Pinpoint the cell where the given text exists, returning its (x, y) midpoint coordinate. 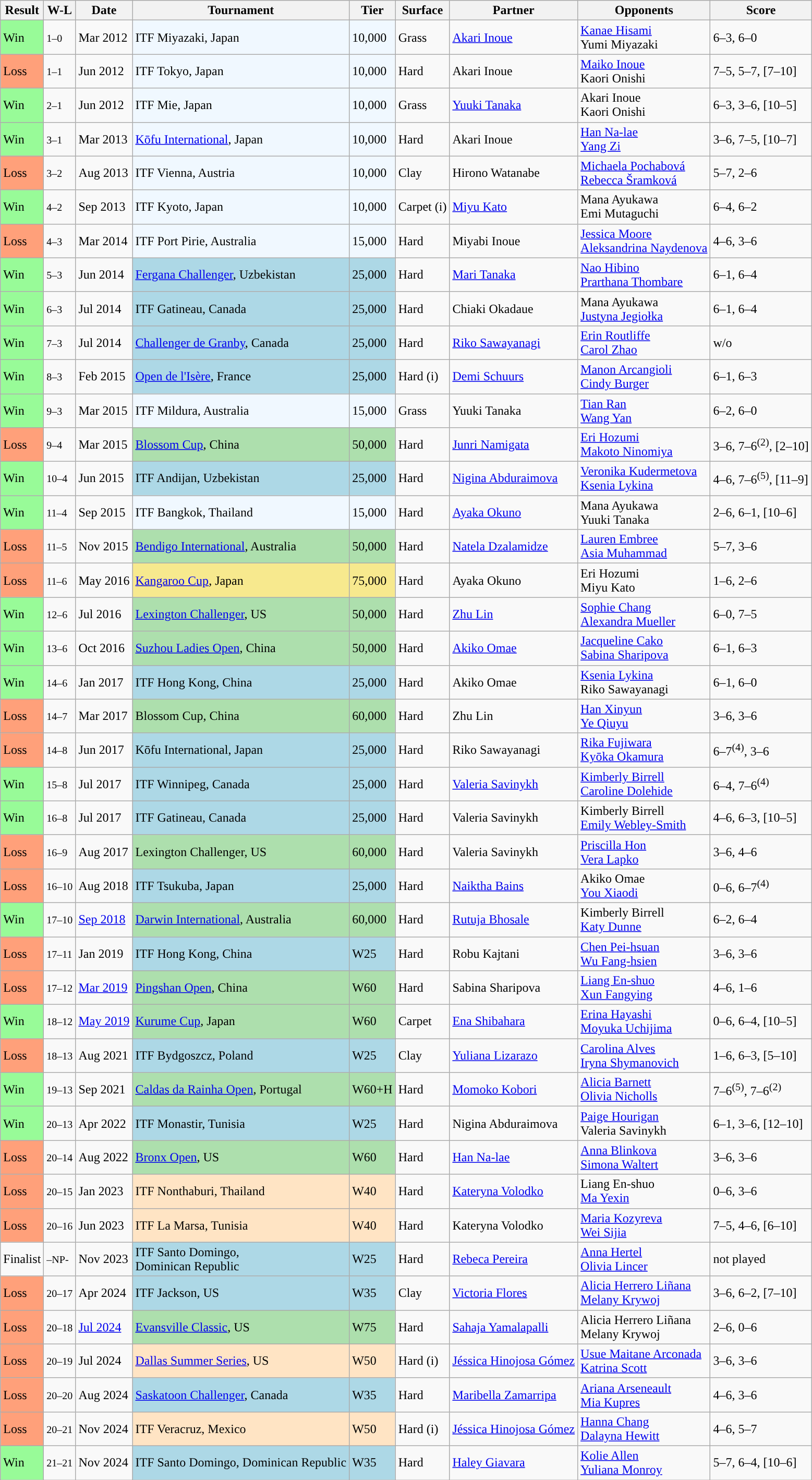
Momoko Kobori (514, 1089)
Aug 2017 (104, 851)
Usue Maitane Arconada Katrina Scott (644, 1361)
1–0 (59, 38)
6–1, 3–6, [12–10] (761, 1124)
ITF Vienna, Austria (241, 173)
Surface (422, 10)
ITF Winnipeg, Canada (241, 784)
Liang En-shuo Xun Fangying (644, 988)
Sep 2021 (104, 1089)
Kimberly Birrell Emily Webley-Smith (644, 818)
Maribella Zamarripa (514, 1395)
Fergana Challenger, Uzbekistan (241, 274)
Haley Giavara (514, 1463)
6–0, 7–5 (761, 615)
ITF Kyoto, Japan (241, 207)
Rebeca Pereira (514, 1259)
Sophie Chang Alexandra Mueller (644, 615)
Aug 2013 (104, 173)
11–4 (59, 512)
Tian Ran Wang Yan (644, 410)
W75 (372, 1327)
19–13 (59, 1089)
Anna Blinkova Simona Waltert (644, 1157)
Ariana Arseneault Mia Kupres (644, 1395)
6–3, 3–6, [10–5] (761, 105)
Eri Hozumi Miyu Kato (644, 580)
Partner (514, 10)
Manon Arcangioli Cindy Burger (644, 377)
Nao Hibino Prarthana Thombare (644, 274)
Bronx Open, US (241, 1157)
7–5, 5–7, [7–10] (761, 71)
May 2019 (104, 1021)
1–1 (59, 71)
Maiko Inoue Kaori Onishi (644, 71)
Akiko Omae You Xiaodi (644, 886)
Saskatoon Challenger, Canada (241, 1395)
6–2, 6–0 (761, 410)
4–6, 7–6(5), [11–9] (761, 479)
4–2 (59, 207)
3–2 (59, 173)
Evansville Classic, US (241, 1327)
Finalist (22, 1259)
Carpet (422, 1021)
20–16 (59, 1225)
Miyu Kato (514, 207)
Han Na-lae (514, 1157)
ITF Andijan, Uzbekistan (241, 479)
Anna Hertel Olivia Lincer (644, 1259)
Apr 2024 (104, 1293)
Oct 2016 (104, 648)
20–15 (59, 1192)
18–12 (59, 1021)
ITF Port Pirie, Australia (241, 241)
Mana Ayukawa Yuuki Tanaka (644, 512)
ITF Veracruz, Mexico (241, 1428)
Priscilla Hon Vera Lapko (644, 851)
Bendigo International, Australia (241, 547)
Veronika Kudermetova Ksenia Lykina (644, 479)
Opponents (644, 10)
ITF Tsukuba, Japan (241, 886)
ITF Miyazaki, Japan (241, 38)
Aug 2024 (104, 1395)
Mar 2019 (104, 988)
16–8 (59, 818)
Mar 2017 (104, 716)
0–6, 6–7(4) (761, 886)
9–4 (59, 444)
Carpet (i) (422, 207)
16–9 (59, 851)
Sep 2015 (104, 512)
Aug 2022 (104, 1157)
Kangaroo Cup, Japan (241, 580)
Feb 2015 (104, 377)
Han Na-lae Yang Zi (644, 139)
ITF Bydgoszcz, Poland (241, 1056)
May 2016 (104, 580)
Chiaki Okadaue (514, 309)
3–6, 7–6(2), [2–10] (761, 444)
Mana Ayukawa Justyna Jegiołka (644, 309)
3–6, 7–5, [10–7] (761, 139)
Victoria Flores (514, 1293)
Michaela Pochabová Rebecca Šramková (644, 173)
Jul 2016 (104, 615)
ITF Mildura, Australia (241, 410)
14–7 (59, 716)
20–18 (59, 1327)
Darwin International, Australia (241, 919)
Sabina Sharipova (514, 988)
Tier (372, 10)
Jun 2015 (104, 479)
ITF Tokyo, Japan (241, 71)
Alicia Barnett Olivia Nicholls (644, 1089)
Mar 2014 (104, 241)
1–6, 2–6 (761, 580)
Mana Ayukawa Emi Mutaguchi (644, 207)
Hirono Watanabe (514, 173)
6–4, 6–2 (761, 207)
ITF Mie, Japan (241, 105)
Hanna Chang Dalayna Hewitt (644, 1428)
20–21 (59, 1428)
not played (761, 1259)
w/o (761, 342)
Sep 2018 (104, 919)
9–3 (59, 410)
Dallas Summer Series, US (241, 1361)
Chen Pei-hsuan Wu Fang-hsien (644, 954)
4–6, 5–7 (761, 1428)
20–20 (59, 1395)
Jun 2023 (104, 1225)
Robu Kajtani (514, 954)
ITF La Marsa, Tunisia (241, 1225)
14–6 (59, 682)
Lauren Embree Asia Muhammad (644, 547)
W60+H (372, 1089)
20–17 (59, 1293)
5–3 (59, 274)
Ksenia Lykina Riko Sawayanagi (644, 682)
2–6, 0–6 (761, 1327)
20–13 (59, 1124)
Date (104, 10)
7–3 (59, 342)
8–3 (59, 377)
6–3, 6–0 (761, 38)
3–6, 6–2, [7–10] (761, 1293)
Han Xinyun Ye Qiuyu (644, 716)
Nov 2015 (104, 547)
Demi Schuurs (514, 377)
12–6 (59, 615)
Aug 2018 (104, 886)
17–11 (59, 954)
17–10 (59, 919)
Kolie Allen Yuliana Monroy (644, 1463)
Rika Fujiwara Kyōka Okamura (644, 750)
Mari Tanaka (514, 274)
Apr 2022 (104, 1124)
13–6 (59, 648)
Paige Hourigan Valeria Savinykh (644, 1124)
20–19 (59, 1361)
75,000 (372, 580)
Ena Shibahara (514, 1021)
21–21 (59, 1463)
Result (22, 10)
4–6, 1–6 (761, 988)
Miyabi Inoue (514, 241)
5–7, 3–6 (761, 547)
W-L (59, 10)
15–8 (59, 784)
Yuliana Lizarazo (514, 1056)
6–4, 7–6(4) (761, 784)
Jun 2017 (104, 750)
ITF Monastir, Tunisia (241, 1124)
6–7(4), 3–6 (761, 750)
2–6, 6–1, [10–6] (761, 512)
2–1 (59, 105)
17–12 (59, 988)
Liang En-shuo Ma Yexin (644, 1192)
Erin Routliffe Carol Zhao (644, 342)
3–1 (59, 139)
Jan 2023 (104, 1192)
10–4 (59, 479)
Rutuja Bhosale (514, 919)
5–7, 2–6 (761, 173)
Open de l'Isère, France (241, 377)
Jan 2017 (104, 682)
0–6, 3–6 (761, 1192)
Maria Kozyreva Wei Sijia (644, 1225)
Pingshan Open, China (241, 988)
Jun 2014 (104, 274)
5–7, 6–4, [10–6] (761, 1463)
11–6 (59, 580)
6–3 (59, 309)
Nov 2023 (104, 1259)
ITF Jackson, US (241, 1293)
Carolina Alves Iryna Shymanovich (644, 1056)
6–1, 6–0 (761, 682)
Challenger de Granby, Canada (241, 342)
1–6, 6–3, [5–10] (761, 1056)
Mar 2012 (104, 38)
Erina Hayashi Moyuka Uchijima (644, 1021)
0–6, 6–4, [10–5] (761, 1021)
Suzhou Ladies Open, China (241, 648)
–NP- (59, 1259)
18–13 (59, 1056)
Kurume Cup, Japan (241, 1021)
4–6, 6–3, [10–5] (761, 818)
Sep 2013 (104, 207)
7–5, 4–6, [6–10] (761, 1225)
6–2, 6–4 (761, 919)
Caldas da Rainha Open, Portugal (241, 1089)
Sahaja Yamalapalli (514, 1327)
4–3 (59, 241)
Aug 2021 (104, 1056)
Jessica Moore Aleksandrina Naydenova (644, 241)
Jan 2019 (104, 954)
ITF Bangkok, Thailand (241, 512)
11–5 (59, 547)
Score (761, 10)
7–6(5), 7–6(2) (761, 1089)
Kimberly Birrell Katy Dunne (644, 919)
3–6, 4–6 (761, 851)
Junri Namigata (514, 444)
Kanae Hisami Yumi Miyazaki (644, 38)
Akari Inoue Kaori Onishi (644, 105)
Eri Hozumi Makoto Ninomiya (644, 444)
Naiktha Bains (514, 886)
Natela Dzalamidze (514, 547)
ITF Nonthaburi, Thailand (241, 1192)
Kimberly Birrell Caroline Dolehide (644, 784)
Jacqueline Cako Sabina Sharipova (644, 648)
Tournament (241, 10)
Mar 2013 (104, 139)
20–14 (59, 1157)
16–10 (59, 886)
14–8 (59, 750)
